Output the [X, Y] coordinate of the center of the cell containing the given text.  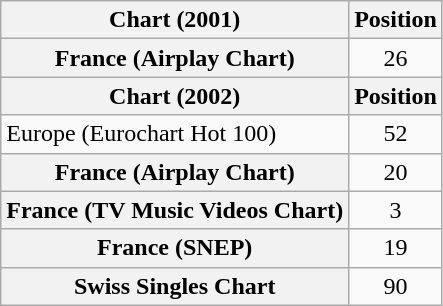
19 [396, 248]
Chart (2002) [175, 96]
26 [396, 58]
20 [396, 172]
Chart (2001) [175, 20]
Swiss Singles Chart [175, 286]
France (SNEP) [175, 248]
France (TV Music Videos Chart) [175, 210]
Europe (Eurochart Hot 100) [175, 134]
52 [396, 134]
90 [396, 286]
3 [396, 210]
